Pinpoint the cell where the given text exists, returning its [X, Y] midpoint coordinate. 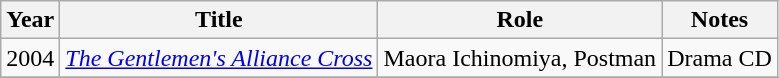
The Gentlemen's Alliance Cross [219, 58]
Role [520, 20]
Notes [720, 20]
2004 [30, 58]
Maora Ichinomiya, Postman [520, 58]
Year [30, 20]
Title [219, 20]
Drama CD [720, 58]
